Identify which cell holds the provided text, then report its (x, y) central coordinate. 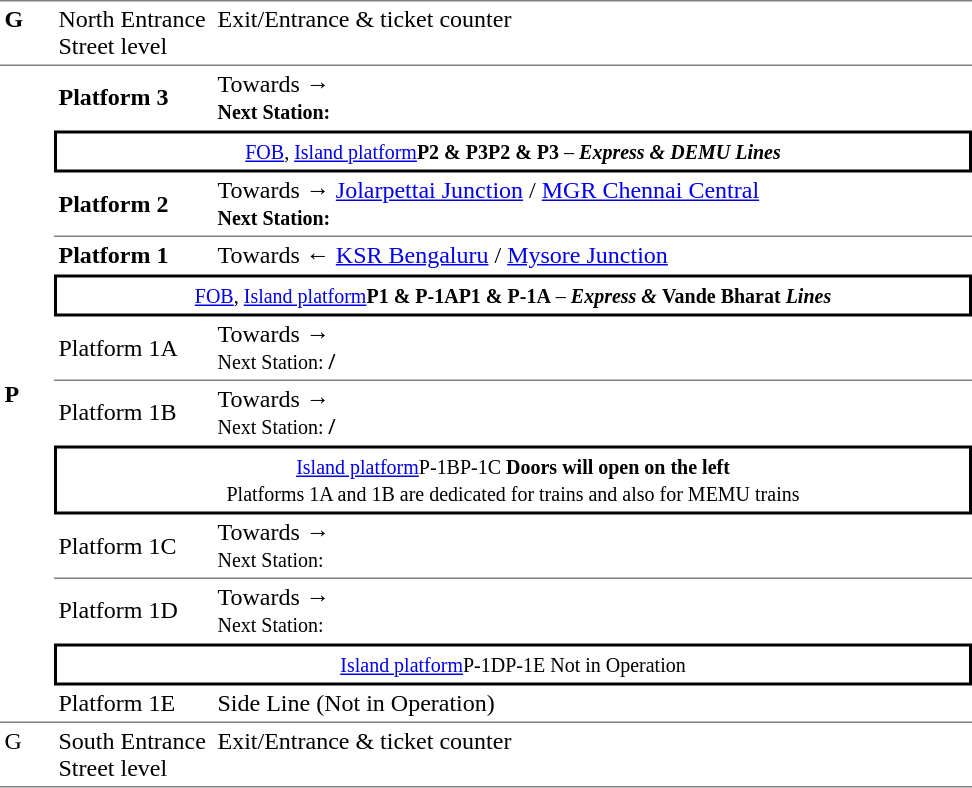
P (27, 394)
Towards ← KSR Bengaluru / Mysore Junction (592, 256)
FOB, Island platformP1 & P-1AP1 & P-1A – Express & Vande Bharat Lines (513, 295)
Island platformP-1DP-1E Not in Operation (513, 665)
Platform 1D (134, 611)
North Entrance Street level (134, 33)
Platform 3 (134, 98)
Platform 1B (134, 413)
Towards → Jolarpettai Junction / MGR Chennai CentralNext Station: (592, 204)
Platform 2 (134, 204)
Platform 1C (134, 546)
Side Line (Not in Operation) (592, 705)
Platform 1A (134, 348)
Platform 1E (134, 705)
South Entrance Street level (134, 755)
Island platformP-1BP-1C Doors will open on the leftPlatforms 1A and 1B are dedicated for trains and also for MEMU trains (513, 480)
Platform 1 (134, 256)
FOB, Island platformP2 & P3P2 & P3 – Express & DEMU Lines (513, 151)
